For the text-containing cell, return its midpoint in (x, y) coordinate format. 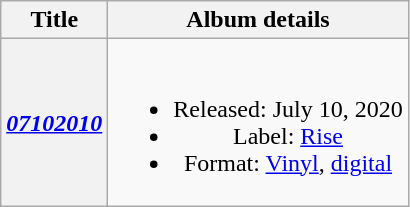
Released: July 10, 2020Label: RiseFormat: Vinyl, digital (258, 122)
Album details (258, 20)
07102010 (54, 122)
Title (54, 20)
